Return (x, y) of the center of cell containing provided text 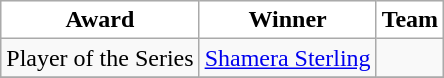
Shamera Sterling (288, 58)
Winner (288, 20)
Team (410, 20)
Player of the Series (100, 58)
Award (100, 20)
